Capture the cell that displays the provided text and extract its [X, Y] central coordinate. 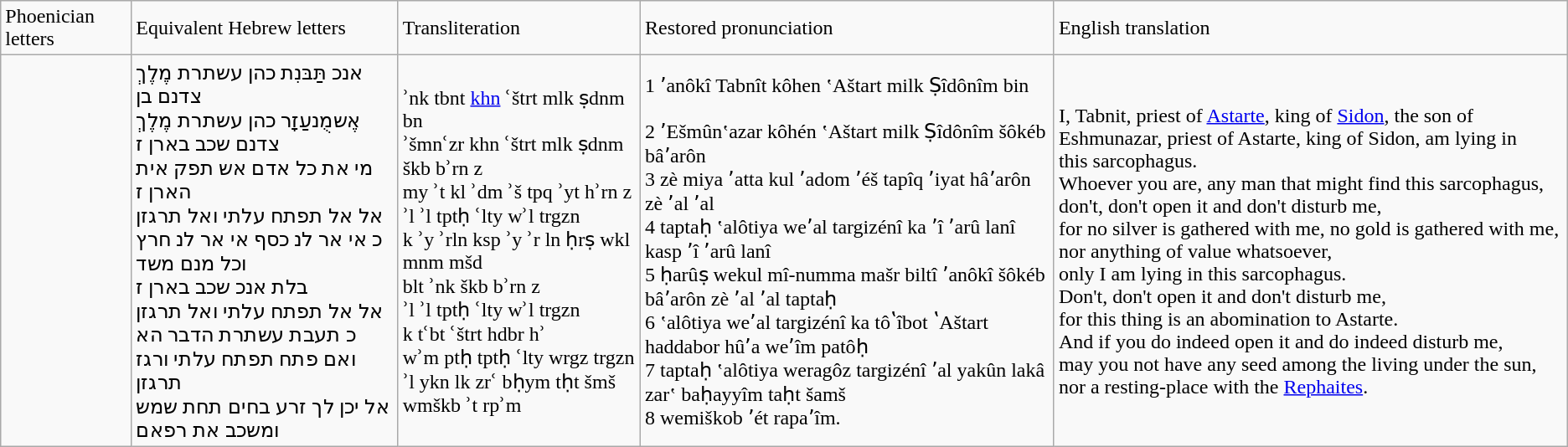
English translation [1310, 28]
Restored pronunciation [847, 28]
Equivalent Hebrew letters [265, 28]
Phoenician letters [66, 28]
Transliteration [519, 28]
